Provide the (X, Y) coordinate of the cell's center where the given text is located.  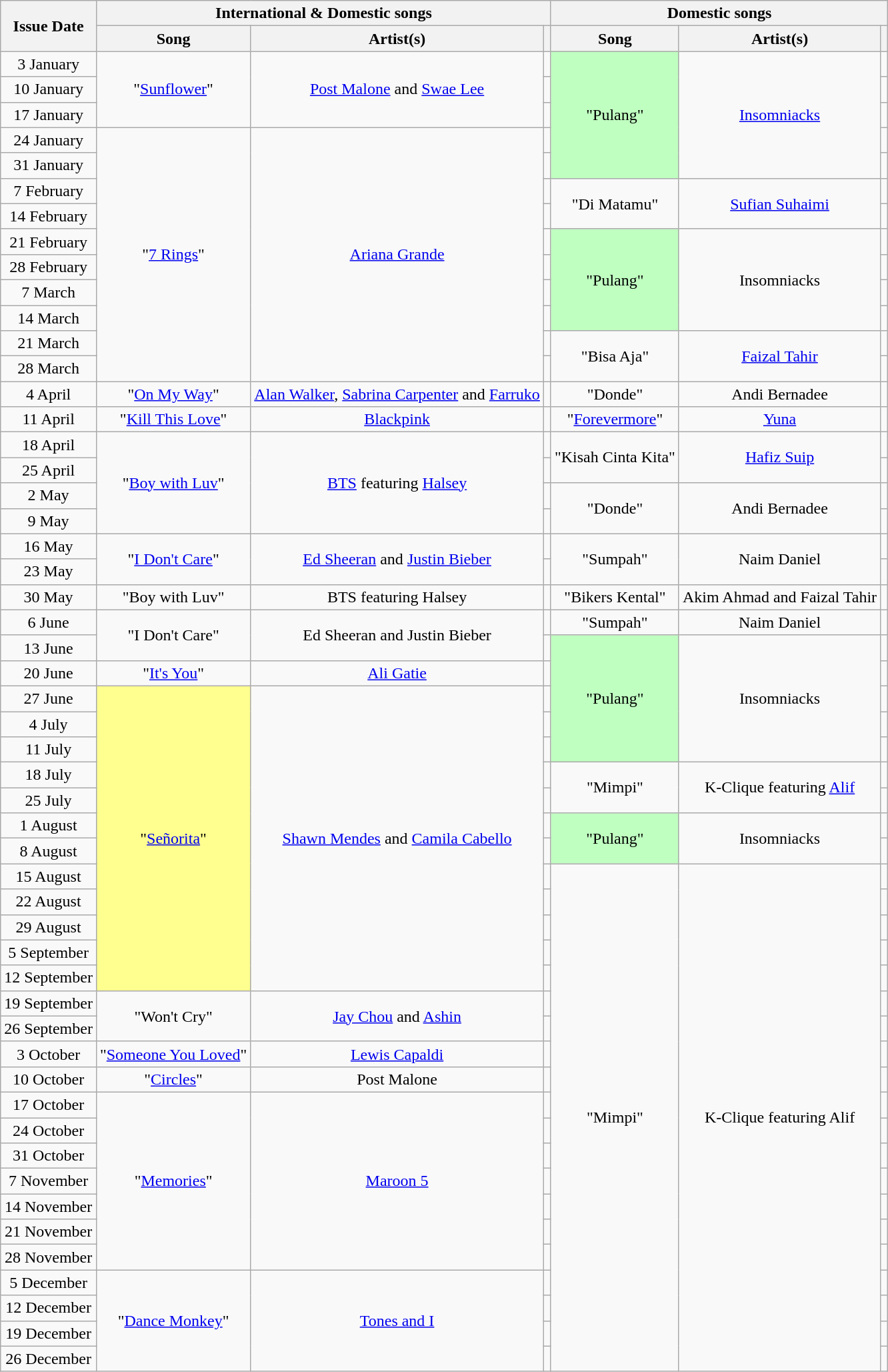
Alan Walker, Sabrina Carpenter and Farruko (397, 394)
12 December (49, 1308)
"Dance Monkey" (173, 1321)
Issue Date (49, 26)
21 November (49, 1232)
"Won't Cry" (173, 1016)
28 February (49, 267)
7 February (49, 191)
"Bikers Kental" (615, 597)
19 September (49, 1003)
3 January (49, 64)
Tones and I (397, 1321)
Domestic songs (719, 13)
Jay Chou and Ashin (397, 1016)
31 October (49, 1156)
"Di Matamu" (615, 203)
18 July (49, 775)
4 July (49, 724)
2 May (49, 496)
23 May (49, 572)
1 August (49, 826)
"Forevermore" (615, 420)
"Memories" (173, 1181)
10 January (49, 89)
21 February (49, 241)
17 October (49, 1105)
Post Malone and Swae Lee (397, 89)
21 March (49, 344)
14 March (49, 318)
28 November (49, 1257)
Hafiz Suip (779, 458)
Ariana Grande (397, 255)
"Kill This Love" (173, 420)
19 December (49, 1333)
"Bisa Aja" (615, 356)
6 June (49, 622)
17 January (49, 115)
"It's You" (173, 673)
16 May (49, 546)
24 October (49, 1131)
14 February (49, 216)
9 May (49, 521)
5 September (49, 952)
8 August (49, 851)
Post Malone (397, 1079)
13 June (49, 648)
7 November (49, 1181)
25 July (49, 800)
14 November (49, 1207)
22 August (49, 902)
Maroon 5 (397, 1181)
"Someone You Loved" (173, 1054)
18 April (49, 445)
26 September (49, 1028)
10 October (49, 1079)
31 January (49, 165)
"Kisah Cinta Kita" (615, 458)
Akim Ahmad and Faizal Tahir (779, 597)
25 April (49, 470)
Blackpink (397, 420)
27 June (49, 698)
"On My Way" (173, 394)
International & Domestic songs (323, 13)
11 July (49, 750)
Yuna (779, 420)
15 August (49, 876)
Ali Gatie (397, 673)
Sufian Suhaimi (779, 203)
30 May (49, 597)
20 June (49, 673)
29 August (49, 927)
Lewis Capaldi (397, 1054)
"Sunflower" (173, 89)
"Circles" (173, 1079)
3 October (49, 1054)
12 September (49, 978)
"7 Rings" (173, 255)
Shawn Mendes and Camila Cabello (397, 838)
Faizal Tahir (779, 356)
11 April (49, 420)
4 April (49, 394)
"Señorita" (173, 838)
24 January (49, 140)
26 December (49, 1359)
28 March (49, 369)
7 March (49, 292)
5 December (49, 1283)
